Identify which cell holds the provided text, then report its (x, y) central coordinate. 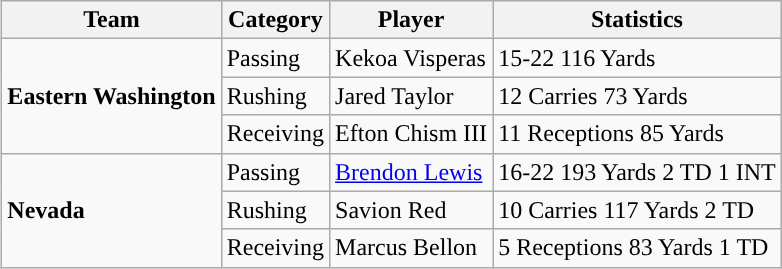
15-22 116 Yards (638, 58)
Efton Chism III (412, 134)
Kekoa Visperas (412, 58)
16-22 193 Yards 2 TD 1 INT (638, 172)
Brendon Lewis (412, 172)
Marcus Bellon (412, 248)
Team (112, 20)
Nevada (112, 210)
10 Carries 117 Yards 2 TD (638, 210)
Player (412, 20)
Eastern Washington (112, 96)
Jared Taylor (412, 96)
5 Receptions 83 Yards 1 TD (638, 248)
Savion Red (412, 210)
11 Receptions 85 Yards (638, 134)
12 Carries 73 Yards (638, 96)
Category (275, 20)
Statistics (638, 20)
